Return the [x, y] coordinate for the center point of the cell that contains the specified text.  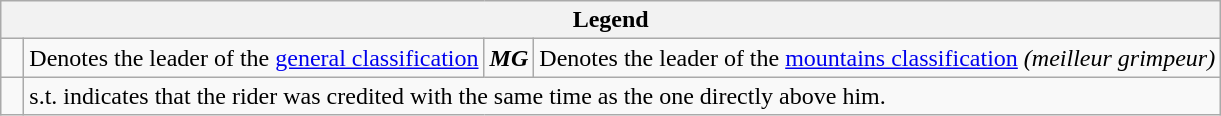
s.t. indicates that the rider was credited with the same time as the one directly above him. [622, 96]
MG [509, 58]
Denotes the leader of the mountains classification (meilleur grimpeur) [878, 58]
Denotes the leader of the general classification [254, 58]
Legend [611, 20]
